From the cell containing the given text, extract its center point as (X, Y) coordinate. 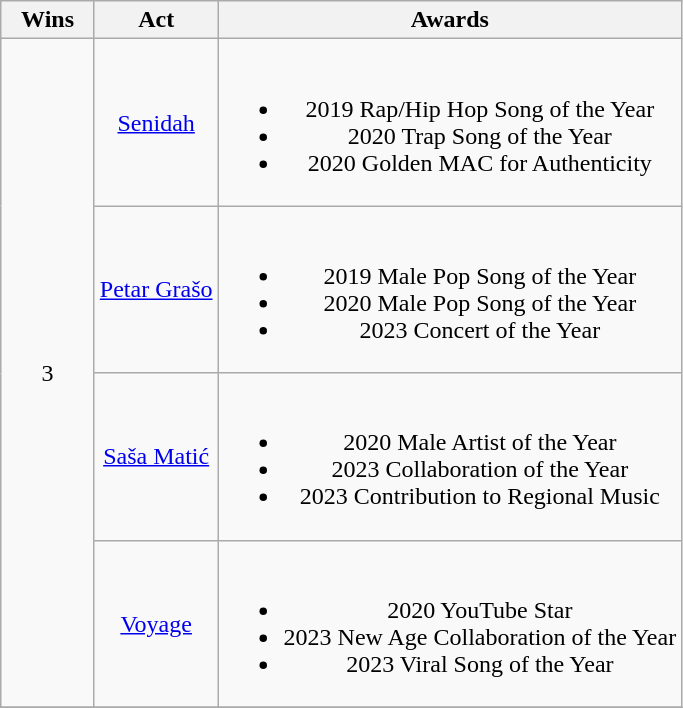
Senidah (156, 122)
2020 Male Artist of the Year2023 Collaboration of the Year2023 Contribution to Regional Music (450, 456)
Voyage (156, 624)
Saša Matić (156, 456)
2019 Male Pop Song of the Year2020 Male Pop Song of the Year2023 Concert of the Year (450, 290)
Act (156, 20)
2019 Rap/Hip Hop Song of the Year2020 Trap Song of the Year2020 Golden MAC for Authenticity (450, 122)
Wins (48, 20)
Petar Grašo (156, 290)
Awards (450, 20)
2020 YouTube Star2023 New Age Collaboration of the Year2023 Viral Song of the Year (450, 624)
3 (48, 373)
